Return (x, y) of the center of cell containing provided text 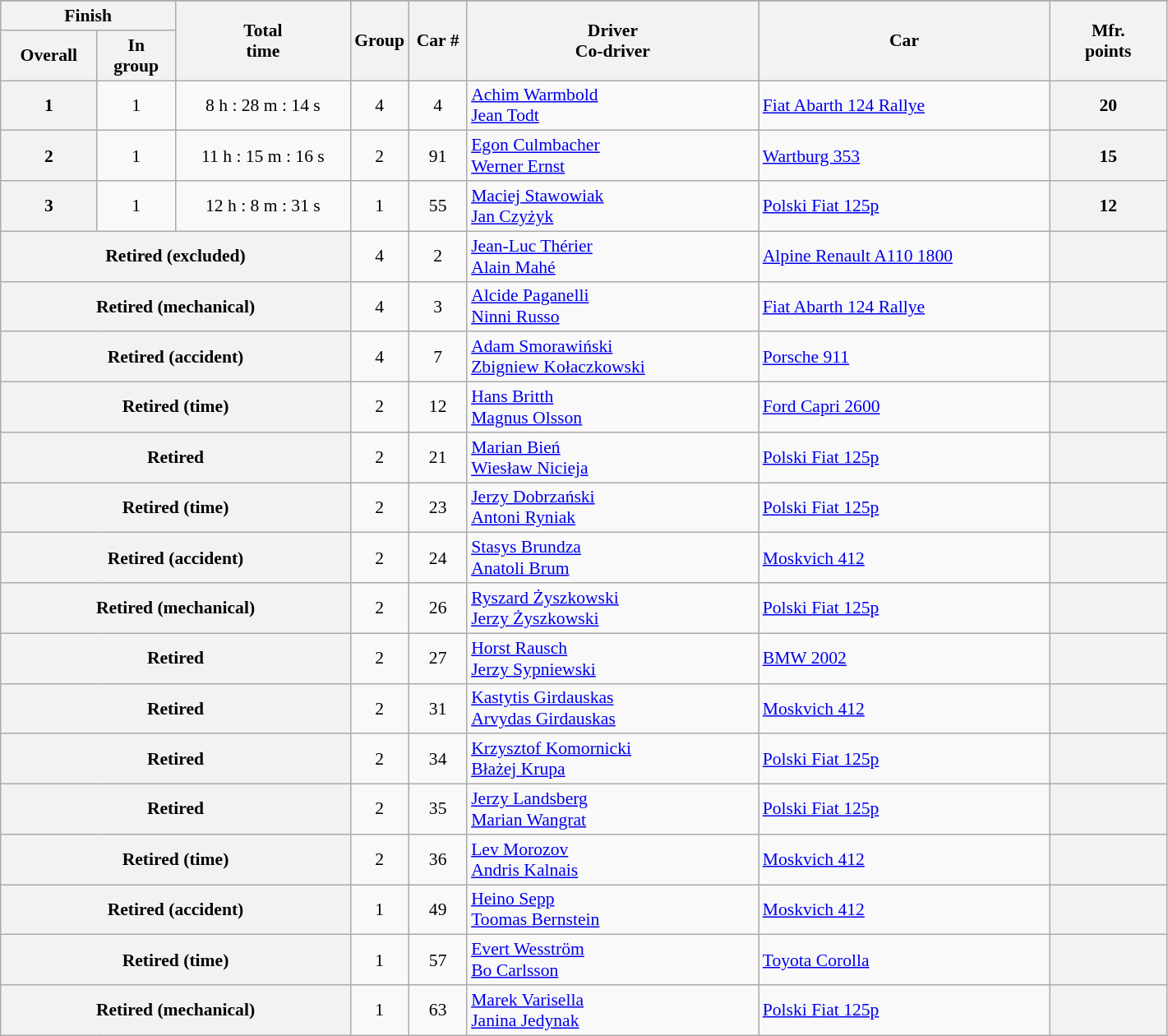
12 h : 8 m : 31 s (263, 206)
Heino Sepp Toomas Bernstein (613, 909)
27 (437, 658)
Group (380, 41)
Maciej Stawowiak Jan Czyżyk (613, 206)
BMW 2002 (904, 658)
Retired (excluded) (176, 257)
Ryszard Żyszkowski Jerzy Żyszkowski (613, 608)
Stasys Brundza Anatoli Brum (613, 557)
Wartburg 353 (904, 156)
Totaltime (263, 41)
20 (1108, 105)
Car (904, 41)
55 (437, 206)
Alcide Paganelli Ninni Russo (613, 306)
Marian Bień Wiesław Nicieja (613, 457)
Evert Wesström Bo Carlsson (613, 960)
11 h : 15 m : 16 s (263, 156)
49 (437, 909)
7 (437, 357)
26 (437, 608)
Mfr.points (1108, 41)
Overall (49, 56)
Jerzy Dobrzański Antoni Ryniak (613, 508)
Krzysztof Komornicki Błażej Krupa (613, 760)
Kastytis Girdauskas Arvydas Girdauskas (613, 709)
24 (437, 557)
Marek Varisella Janina Jedynak (613, 1010)
Ford Capri 2600 (904, 408)
Ingroup (136, 56)
Car # (437, 41)
91 (437, 156)
Achim Warmbold Jean Todt (613, 105)
23 (437, 508)
36 (437, 860)
Egon Culmbacher Werner Ernst (613, 156)
Porsche 911 (904, 357)
15 (1108, 156)
57 (437, 960)
Horst Rausch Jerzy Sypniewski (613, 658)
Adam Smorawiński Zbigniew Kołaczkowski (613, 357)
Jean-Luc Thérier Alain Mahé (613, 257)
31 (437, 709)
21 (437, 457)
Jerzy Landsberg Marian Wangrat (613, 809)
35 (437, 809)
Finish (89, 16)
34 (437, 760)
8 h : 28 m : 14 s (263, 105)
Hans Britth Magnus Olsson (613, 408)
Lev Morozov Andris Kalnais (613, 860)
Toyota Corolla (904, 960)
Alpine Renault A110 1800 (904, 257)
63 (437, 1010)
DriverCo-driver (613, 41)
